For the text-containing cell, return its midpoint in (X, Y) coordinate format. 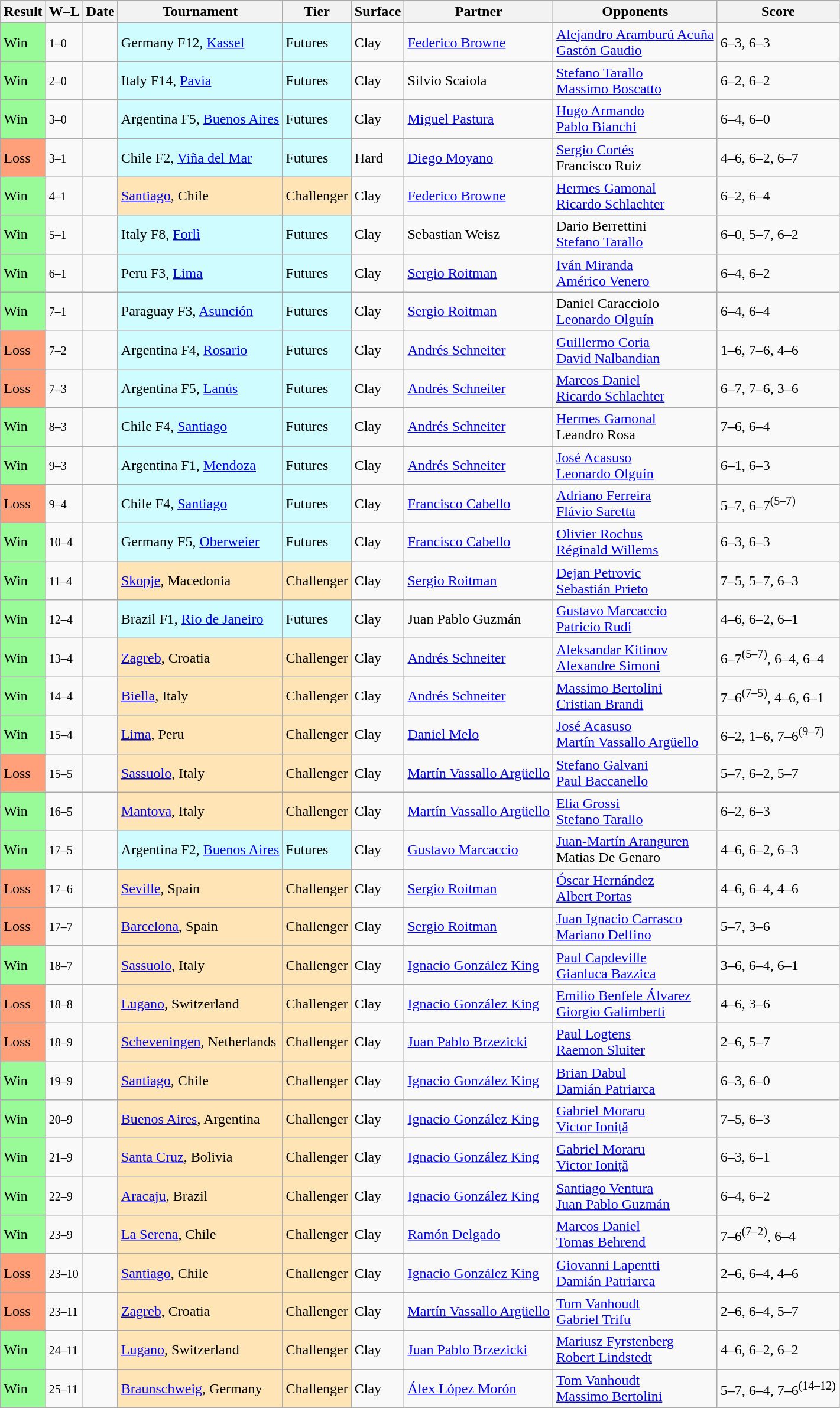
17–7 (64, 927)
21–9 (64, 1157)
22–9 (64, 1196)
7–3 (64, 388)
18–8 (64, 1004)
6–1, 6–3 (778, 465)
Sebastian Weisz (479, 234)
5–7, 6–4, 7–6(14–12) (778, 1388)
Tournament (200, 12)
16–5 (64, 811)
4–6, 3–6 (778, 1004)
7–5, 6–3 (778, 1120)
3–1 (64, 157)
2–6, 5–7 (778, 1042)
Stefano Tarallo Massimo Boscatto (635, 80)
1–6, 7–6, 4–6 (778, 350)
7–6, 6–4 (778, 427)
Santa Cruz, Bolivia (200, 1157)
23–11 (64, 1311)
6–0, 5–7, 6–2 (778, 234)
Massimo Bertolini Cristian Brandi (635, 696)
Iván Miranda Américo Venero (635, 273)
Opponents (635, 12)
5–7, 6–7(5–7) (778, 504)
6–2, 6–4 (778, 196)
7–1 (64, 311)
Juan Ignacio Carrasco Mariano Delfino (635, 927)
Alejandro Aramburú Acuña Gastón Gaudio (635, 43)
11–4 (64, 580)
14–4 (64, 696)
20–9 (64, 1120)
Olivier Rochus Réginald Willems (635, 543)
Tom Vanhoudt Gabriel Trifu (635, 1311)
Italy F14, Pavia (200, 80)
Giovanni Lapentti Damián Patriarca (635, 1273)
Scheveningen, Netherlands (200, 1042)
4–1 (64, 196)
2–0 (64, 80)
9–3 (64, 465)
19–9 (64, 1081)
Tier (317, 12)
Argentina F5, Buenos Aires (200, 119)
Result (23, 12)
2–6, 6–4, 5–7 (778, 1311)
2–6, 6–4, 4–6 (778, 1273)
Hard (378, 157)
Argentina F5, Lanús (200, 388)
Gustavo Marcaccio (479, 850)
Guillermo Coria David Nalbandian (635, 350)
Hugo Armando Pablo Bianchi (635, 119)
Hermes Gamonal Leandro Rosa (635, 427)
Dario Berrettini Stefano Tarallo (635, 234)
23–10 (64, 1273)
18–9 (64, 1042)
Ramón Delgado (479, 1234)
10–4 (64, 543)
Elia Grossi Stefano Tarallo (635, 811)
Hermes Gamonal Ricardo Schlachter (635, 196)
12–4 (64, 619)
Barcelona, Spain (200, 927)
6–2, 6–3 (778, 811)
4–6, 6–2, 6–2 (778, 1350)
8–3 (64, 427)
Peru F3, Lima (200, 273)
Álex López Morón (479, 1388)
Biella, Italy (200, 696)
Diego Moyano (479, 157)
6–2, 6–2 (778, 80)
18–7 (64, 965)
Lima, Peru (200, 734)
Seville, Spain (200, 888)
Emilio Benfele Álvarez Giorgio Galimberti (635, 1004)
Paul Logtens Raemon Sluiter (635, 1042)
17–5 (64, 850)
4–6, 6–4, 4–6 (778, 888)
4–6, 6–2, 6–1 (778, 619)
7–5, 5–7, 6–3 (778, 580)
Juan-Martín Aranguren Matias De Genaro (635, 850)
Score (778, 12)
5–1 (64, 234)
6–4, 6–0 (778, 119)
4–6, 6–2, 6–7 (778, 157)
6–7, 7–6, 3–6 (778, 388)
Marcos Daniel Tomas Behrend (635, 1234)
Daniel Melo (479, 734)
6–2, 1–6, 7–6(9–7) (778, 734)
Daniel Caracciolo Leonardo Olguín (635, 311)
5–7, 3–6 (778, 927)
Sergio Cortés Francisco Ruiz (635, 157)
7–2 (64, 350)
Adriano Ferreira Flávio Saretta (635, 504)
6–3, 6–1 (778, 1157)
José Acasuso Leonardo Olguín (635, 465)
4–6, 6–2, 6–3 (778, 850)
Brazil F1, Rio de Janeiro (200, 619)
Silvio Scaiola (479, 80)
José Acasuso Martín Vassallo Argüello (635, 734)
6–3, 6–0 (778, 1081)
17–6 (64, 888)
Santiago Ventura Juan Pablo Guzmán (635, 1196)
W–L (64, 12)
25–11 (64, 1388)
6–4, 6–4 (778, 311)
3–0 (64, 119)
6–7(5–7), 6–4, 6–4 (778, 657)
Buenos Aires, Argentina (200, 1120)
Chile F2, Viña del Mar (200, 157)
Skopje, Macedonia (200, 580)
Brian Dabul Damián Patriarca (635, 1081)
Argentina F1, Mendoza (200, 465)
7–6(7–2), 6–4 (778, 1234)
Partner (479, 12)
Aracaju, Brazil (200, 1196)
La Serena, Chile (200, 1234)
Germany F5, Oberweier (200, 543)
Dejan Petrovic Sebastián Prieto (635, 580)
Óscar Hernández Albert Portas (635, 888)
Gustavo Marcaccio Patricio Rudi (635, 619)
1–0 (64, 43)
7–6(7–5), 4–6, 6–1 (778, 696)
Miguel Pastura (479, 119)
23–9 (64, 1234)
Argentina F4, Rosario (200, 350)
15–4 (64, 734)
Italy F8, Forlì (200, 234)
24–11 (64, 1350)
Juan Pablo Guzmán (479, 619)
9–4 (64, 504)
Surface (378, 12)
Paraguay F3, Asunción (200, 311)
6–1 (64, 273)
Argentina F2, Buenos Aires (200, 850)
Mantova, Italy (200, 811)
Paul Capdeville Gianluca Bazzica (635, 965)
15–5 (64, 773)
Aleksandar Kitinov Alexandre Simoni (635, 657)
Stefano Galvani Paul Baccanello (635, 773)
Braunschweig, Germany (200, 1388)
Mariusz Fyrstenberg Robert Lindstedt (635, 1350)
3–6, 6–4, 6–1 (778, 965)
5–7, 6–2, 5–7 (778, 773)
Germany F12, Kassel (200, 43)
Marcos Daniel Ricardo Schlachter (635, 388)
13–4 (64, 657)
Tom Vanhoudt Massimo Bertolini (635, 1388)
Date (100, 12)
